Locate the cell with the specified text and output its (X, Y) center coordinate. 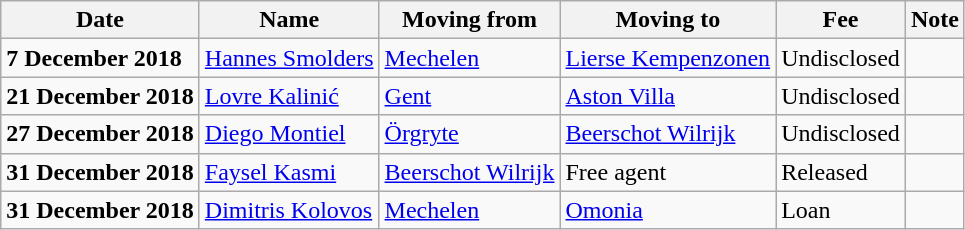
Loan (841, 210)
Dimitris Kolovos (289, 210)
Date (100, 20)
27 December 2018 (100, 134)
Moving to (668, 20)
Name (289, 20)
Released (841, 172)
Gent (470, 96)
Omonia (668, 210)
Fee (841, 20)
Diego Montiel (289, 134)
Aston Villa (668, 96)
Lovre Kalinić (289, 96)
7 December 2018 (100, 58)
Free agent (668, 172)
Örgryte (470, 134)
Note (934, 20)
Moving from (470, 20)
Lierse Kempenzonen (668, 58)
Hannes Smolders (289, 58)
Faysel Kasmi (289, 172)
21 December 2018 (100, 96)
